Provide the [X, Y] coordinate of the cell's center where the given text is located.  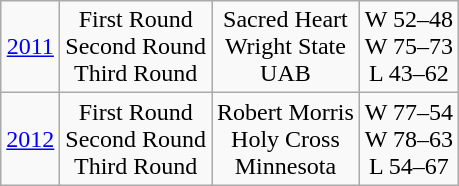
Robert MorrisHoly CrossMinnesota [286, 139]
Sacred HeartWright StateUAB [286, 47]
W 77–54W 78–63L 54–67 [408, 139]
2011 [30, 47]
2012 [30, 139]
W 52–48W 75–73L 43–62 [408, 47]
